Identify which cell holds the provided text, then report its (x, y) central coordinate. 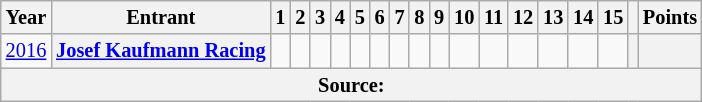
11 (494, 17)
6 (380, 17)
1 (280, 17)
4 (340, 17)
Josef Kaufmann Racing (160, 51)
7 (400, 17)
9 (439, 17)
15 (613, 17)
12 (523, 17)
10 (464, 17)
14 (583, 17)
13 (553, 17)
Year (26, 17)
Source: (352, 85)
3 (320, 17)
5 (360, 17)
Entrant (160, 17)
Points (670, 17)
2 (300, 17)
2016 (26, 51)
8 (419, 17)
